Output the (x, y) coordinate of the center of the cell containing the given text.  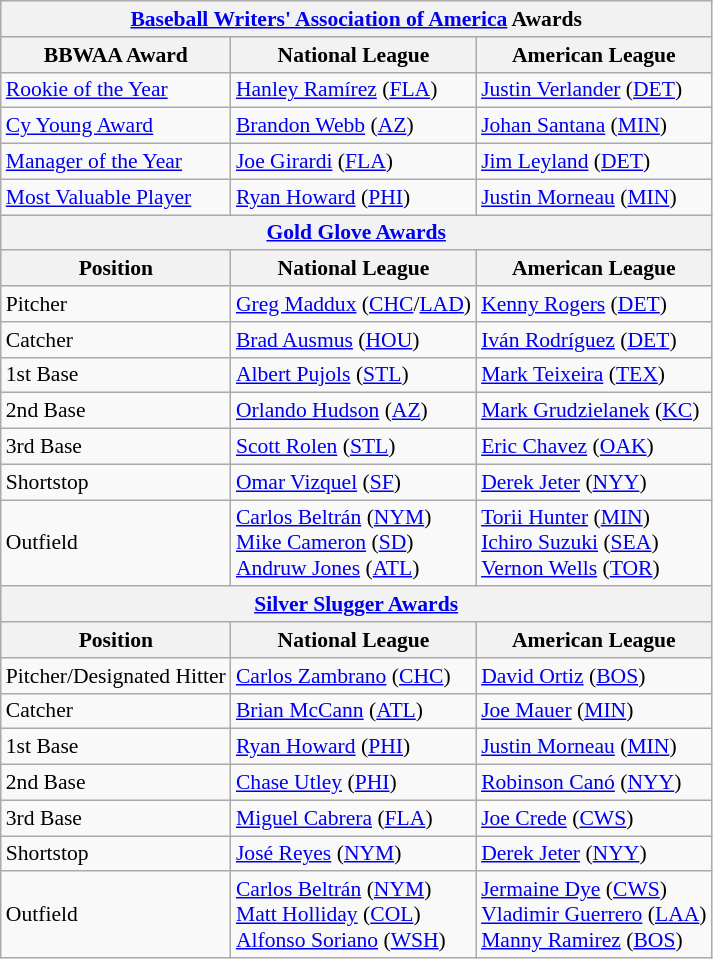
Chase Utley (PHI) (354, 783)
Most Valuable Player (116, 197)
Jermaine Dye (CWS)Vladimir Guerrero (LAA)Manny Ramirez (BOS) (594, 916)
Hanley Ramírez (FLA) (354, 90)
Carlos Beltrán (NYM)Matt Holliday (COL)Alfonso Soriano (WSH) (354, 916)
Iván Rodríguez (DET) (594, 340)
Mark Grudzielanek (KC) (594, 411)
Pitcher/Designated Hitter (116, 676)
Pitcher (116, 304)
Brad Ausmus (HOU) (354, 340)
Manager of the Year (116, 162)
Joe Mauer (MIN) (594, 711)
José Reyes (NYM) (354, 854)
Orlando Hudson (AZ) (354, 411)
BBWAA Award (116, 55)
Joe Girardi (FLA) (354, 162)
Carlos Beltrán (NYM)Mike Cameron (SD)Andruw Jones (ATL) (354, 544)
Jim Leyland (DET) (594, 162)
Joe Crede (CWS) (594, 818)
Omar Vizquel (SF) (354, 482)
Carlos Zambrano (CHC) (354, 676)
Kenny Rogers (DET) (594, 304)
Johan Santana (MIN) (594, 126)
Torii Hunter (MIN)Ichiro Suzuki (SEA)Vernon Wells (TOR) (594, 544)
Gold Glove Awards (356, 233)
Justin Verlander (DET) (594, 90)
Silver Slugger Awards (356, 605)
Cy Young Award (116, 126)
Albert Pujols (STL) (354, 375)
Mark Teixeira (TEX) (594, 375)
Eric Chavez (OAK) (594, 447)
Miguel Cabrera (FLA) (354, 818)
Rookie of the Year (116, 90)
Brian McCann (ATL) (354, 711)
Robinson Canó (NYY) (594, 783)
Scott Rolen (STL) (354, 447)
Greg Maddux (CHC/LAD) (354, 304)
Baseball Writers' Association of America Awards (356, 19)
Brandon Webb (AZ) (354, 126)
David Ortiz (BOS) (594, 676)
